Identify which cell holds the provided text, then report its [x, y] central coordinate. 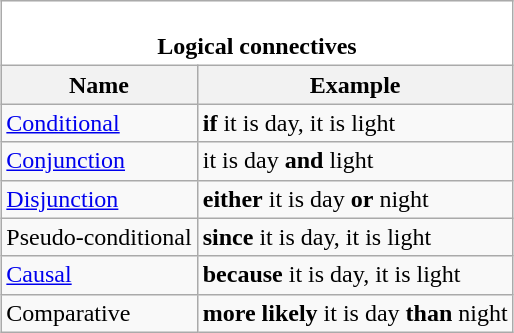
Logical connectives [257, 34]
Example [355, 85]
more likely it is day than night [355, 313]
Comparative [99, 313]
Conjunction [99, 161]
Name [99, 85]
Disjunction [99, 199]
Causal [99, 275]
Conditional [99, 123]
it is day and light [355, 161]
because it is day, it is light [355, 275]
either it is day or night [355, 199]
since it is day, it is light [355, 237]
if it is day, it is light [355, 123]
Pseudo-conditional [99, 237]
